From the cell containing the given text, extract its center point as (x, y) coordinate. 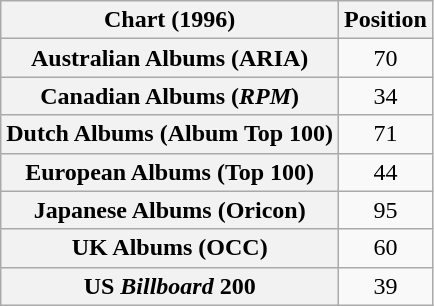
European Albums (Top 100) (170, 172)
44 (386, 172)
60 (386, 248)
Australian Albums (ARIA) (170, 58)
Dutch Albums (Album Top 100) (170, 134)
Chart (1996) (170, 20)
Canadian Albums (RPM) (170, 96)
39 (386, 286)
70 (386, 58)
95 (386, 210)
Japanese Albums (Oricon) (170, 210)
71 (386, 134)
Position (386, 20)
US Billboard 200 (170, 286)
34 (386, 96)
UK Albums (OCC) (170, 248)
